Provide the (X, Y) coordinate of the cell's center where the given text is located.  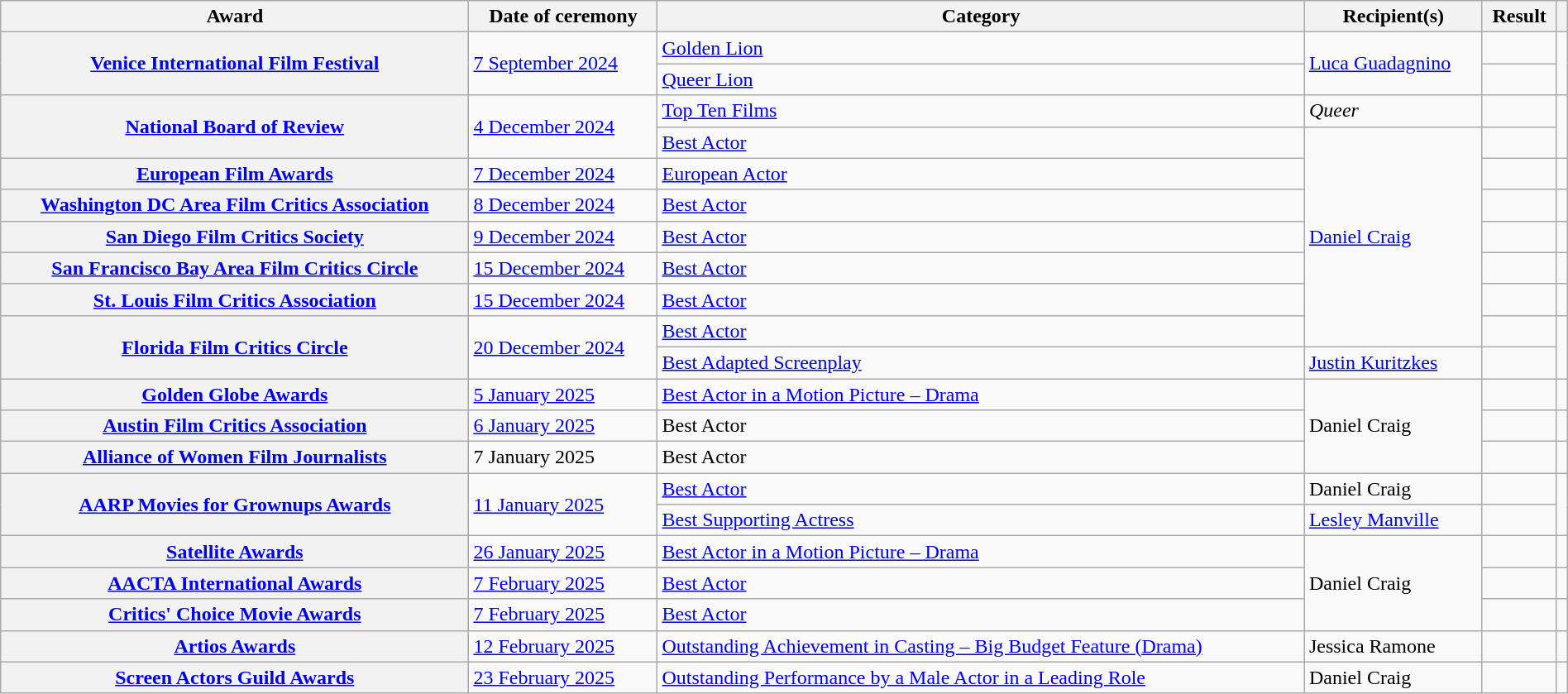
Queer (1393, 111)
7 January 2025 (563, 457)
5 January 2025 (563, 395)
9 December 2024 (563, 237)
European Film Awards (235, 174)
12 February 2025 (563, 646)
Golden Globe Awards (235, 395)
Florida Film Critics Circle (235, 347)
Luca Guadagnino (1393, 64)
Outstanding Performance by a Male Actor in a Leading Role (981, 677)
7 September 2024 (563, 64)
Award (235, 17)
Jessica Ramone (1393, 646)
European Actor (981, 174)
Alliance of Women Film Journalists (235, 457)
Artios Awards (235, 646)
Golden Lion (981, 48)
Recipient(s) (1393, 17)
Category (981, 17)
7 December 2024 (563, 174)
National Board of Review (235, 127)
Outstanding Achievement in Casting – Big Budget Feature (Drama) (981, 646)
26 January 2025 (563, 552)
11 January 2025 (563, 505)
Date of ceremony (563, 17)
San Diego Film Critics Society (235, 237)
Critics' Choice Movie Awards (235, 615)
Queer Lion (981, 79)
Best Supporting Actress (981, 520)
Venice International Film Festival (235, 64)
20 December 2024 (563, 347)
AARP Movies for Grownups Awards (235, 505)
4 December 2024 (563, 127)
St. Louis Film Critics Association (235, 299)
8 December 2024 (563, 205)
Lesley Manville (1393, 520)
Best Adapted Screenplay (981, 362)
Austin Film Critics Association (235, 426)
San Francisco Bay Area Film Critics Circle (235, 268)
Result (1519, 17)
Top Ten Films (981, 111)
6 January 2025 (563, 426)
23 February 2025 (563, 677)
AACTA International Awards (235, 583)
Justin Kuritzkes (1393, 362)
Satellite Awards (235, 552)
Washington DC Area Film Critics Association (235, 205)
Screen Actors Guild Awards (235, 677)
